Extract the (x, y) coordinate from the center of the cell holding the provided text.  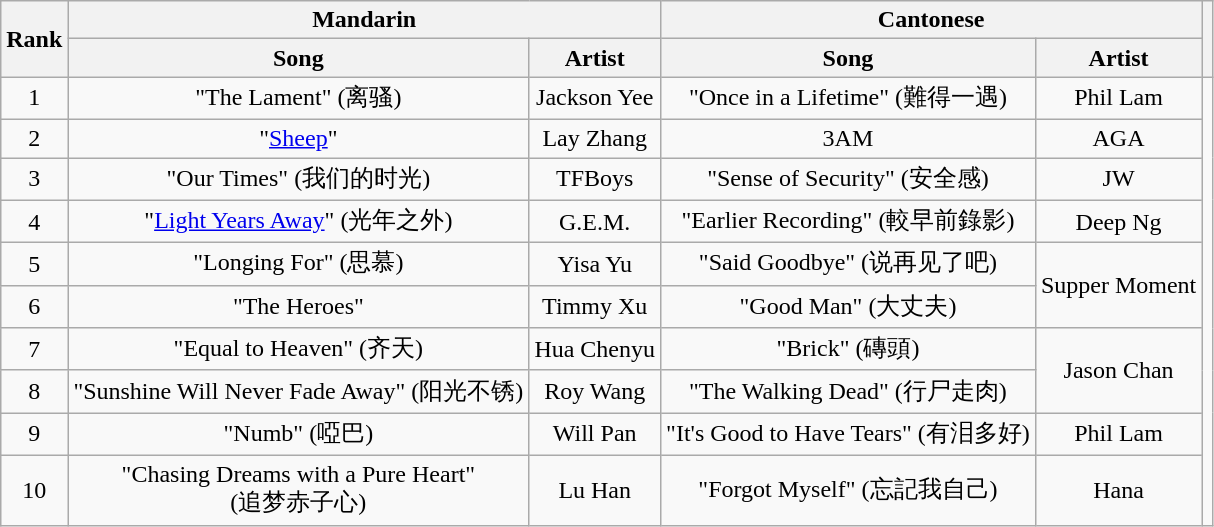
Mandarin (364, 20)
"The Heroes" (298, 306)
8 (34, 392)
"Good Man" (大丈夫) (848, 306)
3 (34, 180)
2 (34, 138)
"The Lament" (离骚) (298, 98)
"Forgot Myself" (忘記我自己) (848, 490)
"Longing For" (思慕) (298, 264)
Rank (34, 39)
4 (34, 222)
Will Pan (595, 434)
1 (34, 98)
"Equal to Heaven" (齐天) (298, 350)
"Light Years Away" (光年之外) (298, 222)
"Brick" (磚頭) (848, 350)
"It's Good to Have Tears" (有泪多好) (848, 434)
Timmy Xu (595, 306)
6 (34, 306)
"Chasing Dreams with a Pure Heart"(追梦赤子心) (298, 490)
"Sunshine Will Never Fade Away" (阳光不锈) (298, 392)
Yisa Yu (595, 264)
Hana (1118, 490)
5 (34, 264)
AGA (1118, 138)
"Numb" (啞巴) (298, 434)
JW (1118, 180)
"Sense of Security" (安全感) (848, 180)
Deep Ng (1118, 222)
"Our Times" (我们的时光) (298, 180)
Jackson Yee (595, 98)
10 (34, 490)
"The Walking Dead" (行尸走肉) (848, 392)
Roy Wang (595, 392)
"Earlier Recording" (較早前錄影) (848, 222)
TFBoys (595, 180)
9 (34, 434)
Supper Moment (1118, 286)
3AM (848, 138)
G.E.M. (595, 222)
"Once in a Lifetime" (難得一遇) (848, 98)
Jason Chan (1118, 370)
7 (34, 350)
Hua Chenyu (595, 350)
"Sheep" (298, 138)
Cantonese (932, 20)
Lay Zhang (595, 138)
"Said Goodbye" (说再见了吧) (848, 264)
Lu Han (595, 490)
